Extract the [X, Y] coordinate from the center of the cell holding the provided text.  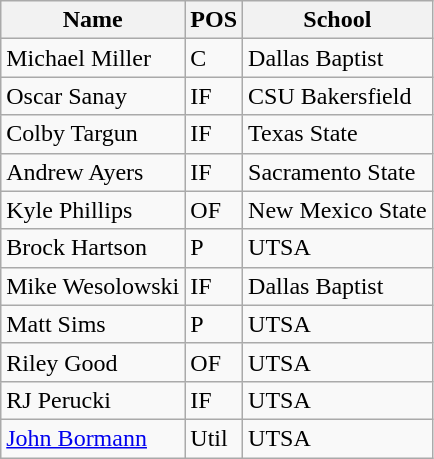
School [338, 20]
Name [93, 20]
John Bormann [93, 438]
POS [214, 20]
Riley Good [93, 362]
Mike Wesolowski [93, 286]
CSU Bakersfield [338, 96]
C [214, 58]
Colby Targun [93, 134]
Texas State [338, 134]
Brock Hartson [93, 248]
Matt Sims [93, 324]
Sacramento State [338, 172]
Michael Miller [93, 58]
New Mexico State [338, 210]
Kyle Phillips [93, 210]
RJ Perucki [93, 400]
Util [214, 438]
Andrew Ayers [93, 172]
Oscar Sanay [93, 96]
